Find where the given text appears and provide that cell's center as (X, Y) coordinate. 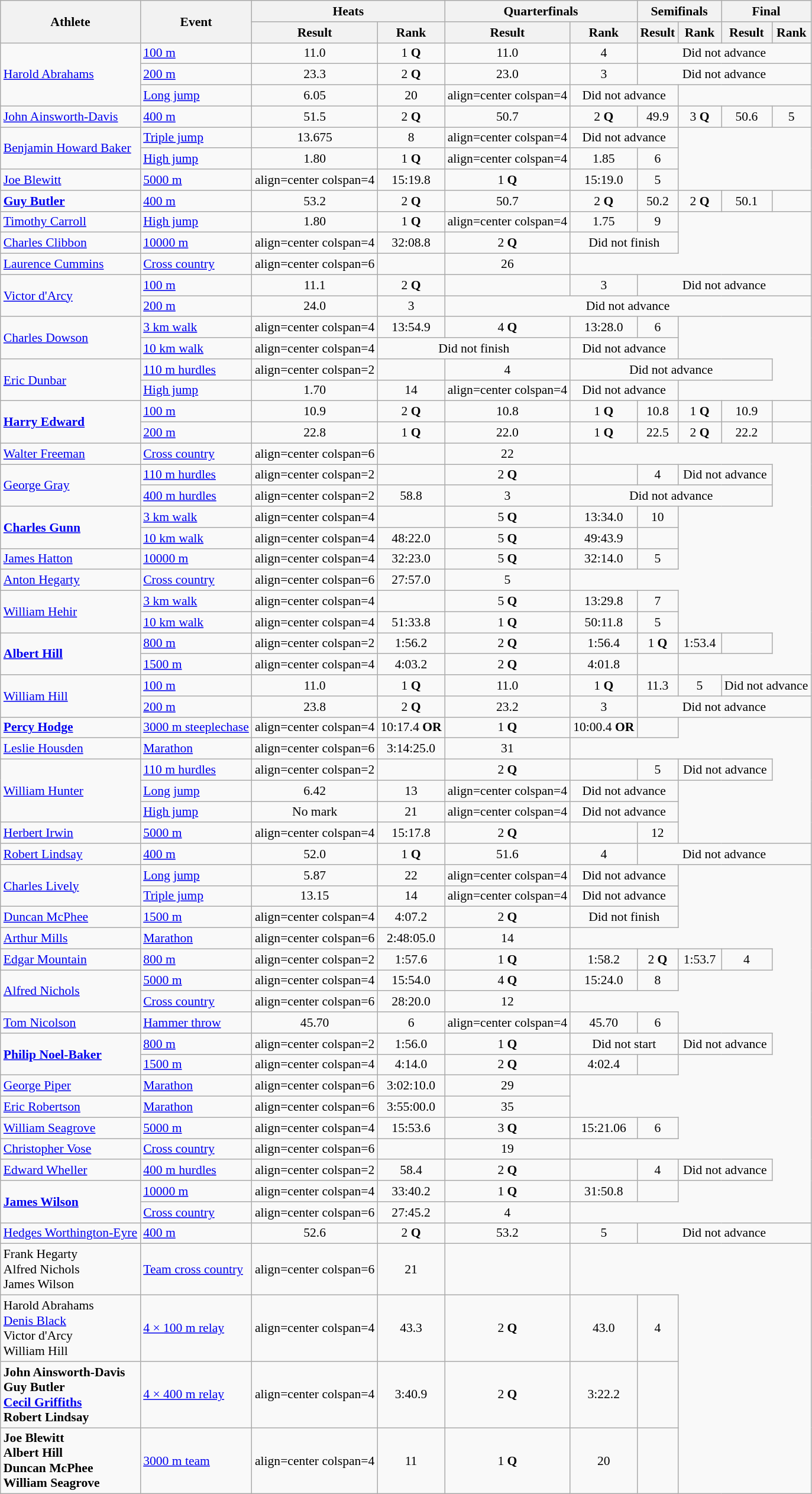
22.0 (507, 433)
49.9 (658, 117)
Final (766, 11)
1.70 (315, 390)
29 (507, 1086)
Charles Clibbon (70, 243)
27:57.0 (410, 580)
Christopher Vose (70, 1149)
Hedges Worthington-Eyre (70, 1233)
13:34.0 (603, 517)
5.87 (315, 875)
22.5 (658, 433)
1:56.4 (603, 643)
3000 m team (196, 1461)
10:17.4 OR (410, 727)
Anton Hegarty (70, 580)
Arthur Mills (70, 939)
13:29.8 (603, 602)
50.6 (746, 117)
Edward Wheller (70, 1170)
23.2 (507, 707)
13:54.9 (410, 328)
11.1 (315, 285)
4 × 400 m relay (196, 1395)
31 (507, 749)
13.675 (315, 138)
10:00.4 OR (603, 727)
Tom Nicolson (70, 1023)
1.75 (603, 222)
William Hehir (70, 612)
23.0 (507, 75)
1:56.2 (410, 643)
1:53.7 (699, 959)
Event (196, 21)
Philip Noel-Baker (70, 1054)
33:40.2 (410, 1191)
Hammer throw (196, 1023)
Charles Dowson (70, 338)
Joe Blewitt Albert Hill Duncan McPhee William Seagrove (70, 1461)
Laurence Cummins (70, 264)
43.3 (410, 1328)
Duncan McPhee (70, 917)
Benjamin Howard Baker (70, 148)
32:23.0 (410, 559)
Leslie Housden (70, 749)
3:14:25.0 (410, 749)
22.2 (746, 433)
49:43.9 (603, 538)
Harold Abrahams (70, 75)
1:58.2 (603, 959)
6.05 (315, 96)
7 (658, 602)
3:02:10.0 (410, 1086)
13 (410, 791)
52.6 (315, 1233)
Heats (348, 11)
51.5 (315, 117)
13:28.0 (603, 328)
9 (658, 222)
Charles Gunn (70, 528)
Percy Hodge (70, 727)
No mark (315, 812)
31:50.8 (603, 1191)
Quarterfinals (541, 11)
23.8 (315, 707)
15:19.0 (603, 180)
Joe Blewitt (70, 180)
58.8 (410, 496)
13.15 (315, 896)
48:22.0 (410, 538)
28:20.0 (410, 1002)
10 (658, 517)
43.0 (603, 1328)
52.0 (315, 854)
Semifinals (679, 11)
1:53.4 (699, 643)
3000 m steeplechase (196, 727)
Albert Hill (70, 654)
Athlete (70, 21)
John Ainsworth-Davis Guy Butler Cecil Griffiths Robert Lindsay (70, 1395)
Victor d'Arcy (70, 296)
4:07.2 (410, 917)
51:33.8 (410, 622)
1:57.6 (410, 959)
Team cross country (196, 1269)
51.6 (507, 854)
6.42 (315, 791)
Harry Edward (70, 422)
James Hatton (70, 559)
Robert Lindsay (70, 854)
4:02.4 (603, 1065)
50:11.8 (603, 622)
William Hunter (70, 791)
23.3 (315, 75)
50.2 (658, 201)
11.3 (658, 685)
32:14.0 (603, 559)
James Wilson (70, 1202)
19 (507, 1149)
58.4 (410, 1170)
3:22.2 (603, 1395)
Eric Robertson (70, 1107)
4:03.2 (410, 665)
Charles Lively (70, 886)
Did not start (624, 1044)
William Hill (70, 696)
William Seagrove (70, 1128)
26 (507, 264)
Eric Dunbar (70, 380)
35 (507, 1107)
15:19.8 (410, 180)
15:54.0 (410, 981)
Harold Abrahams Denis Black Victor d'Arcy William Hill (70, 1328)
4:14.0 (410, 1065)
Walter Freeman (70, 454)
Timothy Carroll (70, 222)
4:01.8 (603, 665)
John Ainsworth-Davis (70, 117)
1:56.0 (410, 1044)
24.0 (315, 306)
2:48:05.0 (410, 939)
11 (410, 1461)
15:24.0 (603, 981)
George Piper (70, 1086)
22.8 (315, 433)
Edgar Mountain (70, 959)
15:21.06 (603, 1128)
Herbert Irwin (70, 833)
Alfred Nichols (70, 991)
15:17.8 (410, 833)
Guy Butler (70, 201)
32:08.8 (410, 243)
15:53.6 (410, 1128)
3:55:00.0 (410, 1107)
Frank Hegarty Alfred Nichols James Wilson (70, 1269)
George Gray (70, 485)
3:40.9 (410, 1395)
1.85 (603, 159)
50.1 (746, 201)
27:45.2 (410, 1212)
4 × 100 m relay (196, 1328)
